Scan for the cell matching the given text and deliver its [x, y] coordinate at center. 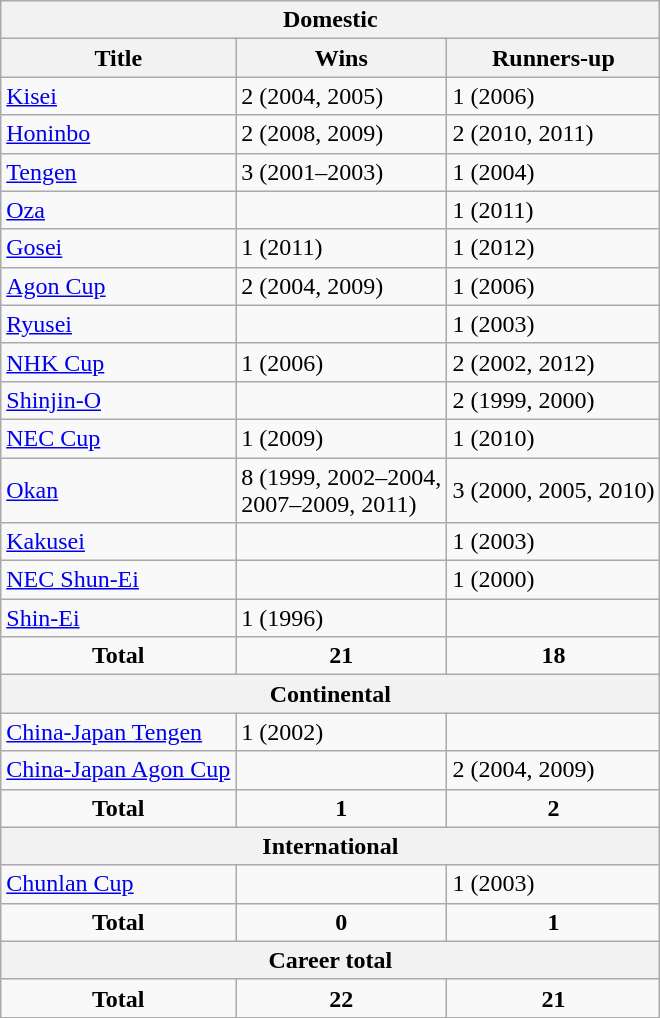
Career total [330, 960]
8 (1999, 2002–2004,2007–2009, 2011) [342, 490]
NEC Shun-Ei [118, 580]
2 (2004, 2005) [342, 96]
0 [342, 922]
Agon Cup [118, 286]
Okan [118, 490]
Chunlan Cup [118, 884]
3 (2001–2003) [342, 172]
1 (2012) [554, 248]
2 (1999, 2000) [554, 400]
NHK Cup [118, 362]
Shin-Ei [118, 618]
Ryusei [118, 324]
Continental [330, 694]
22 [342, 998]
1 (2009) [342, 438]
1 (2002) [342, 732]
Title [118, 58]
1 (2010) [554, 438]
Runners-up [554, 58]
China-Japan Tengen [118, 732]
Domestic [330, 20]
Tengen [118, 172]
NEC Cup [118, 438]
2 (2002, 2012) [554, 362]
1 (1996) [342, 618]
Shinjin-O [118, 400]
18 [554, 656]
Honinbo [118, 134]
Oza [118, 210]
3 (2000, 2005, 2010) [554, 490]
Kisei [118, 96]
China-Japan Agon Cup [118, 770]
Wins [342, 58]
2 (2008, 2009) [342, 134]
2 (2010, 2011) [554, 134]
1 (2004) [554, 172]
Gosei [118, 248]
International [330, 846]
1 (2000) [554, 580]
2 [554, 808]
Kakusei [118, 542]
